Extract the (x, y) coordinate from the center of the cell holding the provided text.  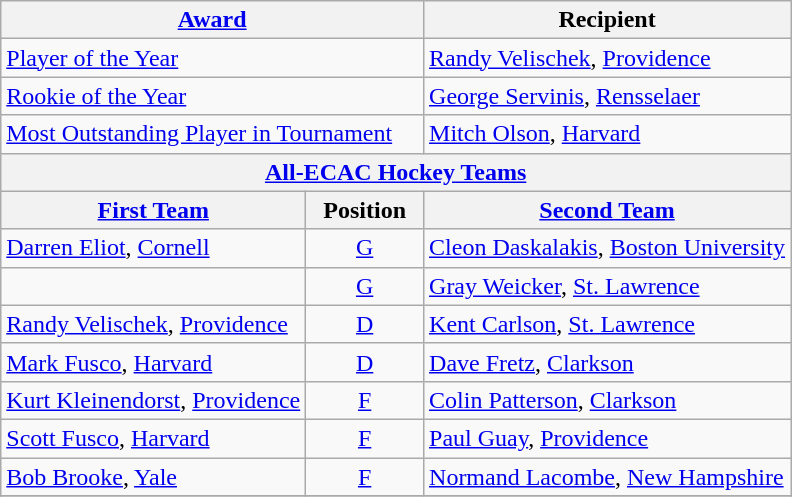
Award (212, 20)
Cleon Daskalakis, Boston University (608, 248)
George Servinis, Rensselaer (608, 96)
Kurt Kleinendorst, Providence (154, 400)
All-ECAC Hockey Teams (396, 172)
Bob Brooke, Yale (154, 477)
Mitch Olson, Harvard (608, 134)
Recipient (608, 20)
Position (365, 210)
Second Team (608, 210)
Player of the Year (212, 58)
Kent Carlson, St. Lawrence (608, 324)
Scott Fusco, Harvard (154, 438)
Most Outstanding Player in Tournament (212, 134)
Paul Guay, Providence (608, 438)
Gray Weicker, St. Lawrence (608, 286)
Mark Fusco, Harvard (154, 362)
Dave Fretz, Clarkson (608, 362)
Darren Eliot, Cornell (154, 248)
Rookie of the Year (212, 96)
Normand Lacombe, New Hampshire (608, 477)
First Team (154, 210)
Colin Patterson, Clarkson (608, 400)
